Find where the given text appears and provide that cell's center as (X, Y) coordinate. 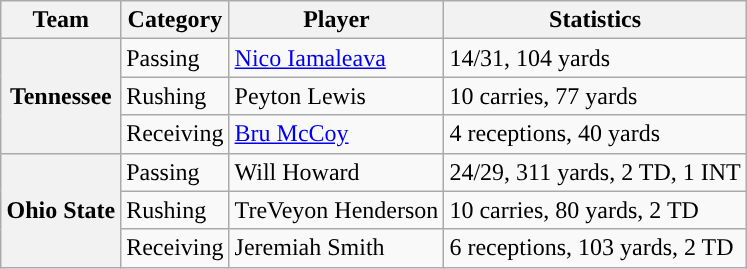
Player (336, 20)
Ohio State (61, 210)
Jeremiah Smith (336, 248)
Nico Iamaleava (336, 58)
10 carries, 80 yards, 2 TD (595, 210)
6 receptions, 103 yards, 2 TD (595, 248)
TreVeyon Henderson (336, 210)
4 receptions, 40 yards (595, 134)
14/31, 104 yards (595, 58)
Statistics (595, 20)
Tennessee (61, 96)
Peyton Lewis (336, 96)
Category (175, 20)
Team (61, 20)
24/29, 311 yards, 2 TD, 1 INT (595, 172)
Bru McCoy (336, 134)
Will Howard (336, 172)
10 carries, 77 yards (595, 96)
